Detect which cell encompasses the target text, then output its (X, Y) center coordinate. 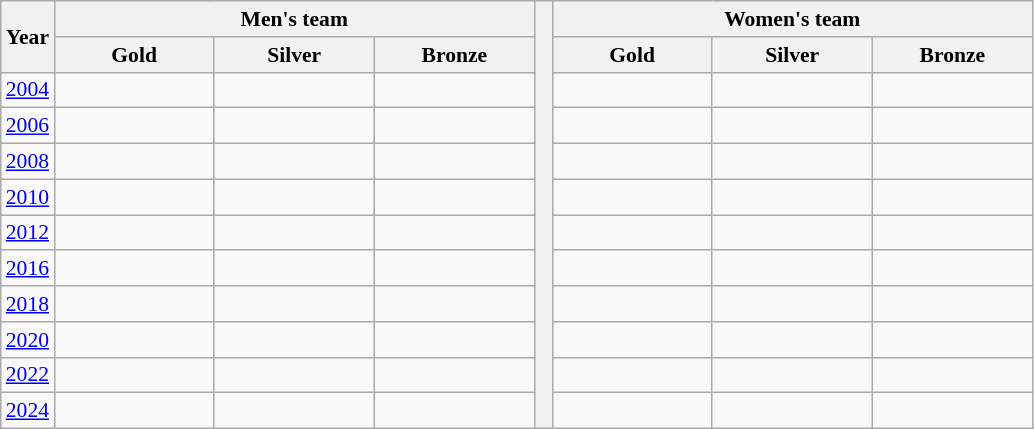
2006 (28, 126)
2012 (28, 233)
Women's team (792, 19)
Men's team (294, 19)
2004 (28, 90)
2024 (28, 411)
2016 (28, 269)
Year (28, 36)
2020 (28, 340)
2018 (28, 304)
2022 (28, 375)
2010 (28, 197)
2008 (28, 162)
